Determine the (X, Y) coordinate at the center of the cell enclosing the given text.  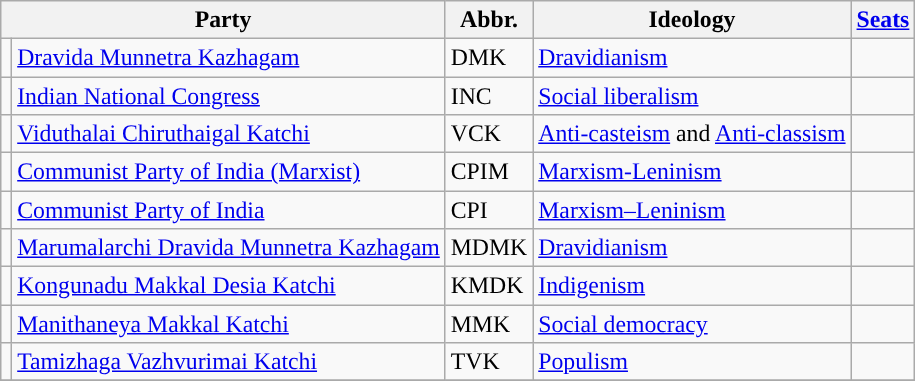
INC (488, 96)
MDMK (488, 247)
CPIM (488, 171)
DMK (488, 58)
Social liberalism (692, 96)
Communist Party of India (229, 209)
Party (224, 20)
Communist Party of India (Marxist) (229, 171)
Abbr. (488, 20)
Anti-casteism and Anti-classism (692, 133)
KMDK (488, 285)
Seats (883, 20)
Ideology (692, 20)
Dravida Munnetra Kazhagam (229, 58)
Indigenism (692, 285)
Kongunadu Makkal Desia Katchi (229, 285)
Indian National Congress (229, 96)
MMK (488, 323)
Marxism-Leninism (692, 171)
Manithaneya Makkal Katchi (229, 323)
Viduthalai Chiruthaigal Katchi (229, 133)
CPI (488, 209)
Populism (692, 361)
Marumalarchi Dravida Munnetra Kazhagam (229, 247)
Marxism–Leninism (692, 209)
Social democracy (692, 323)
Tamizhaga Vazhvurimai Katchi (229, 361)
TVK (488, 361)
VCK (488, 133)
